Return (x, y) of the center of cell containing provided text 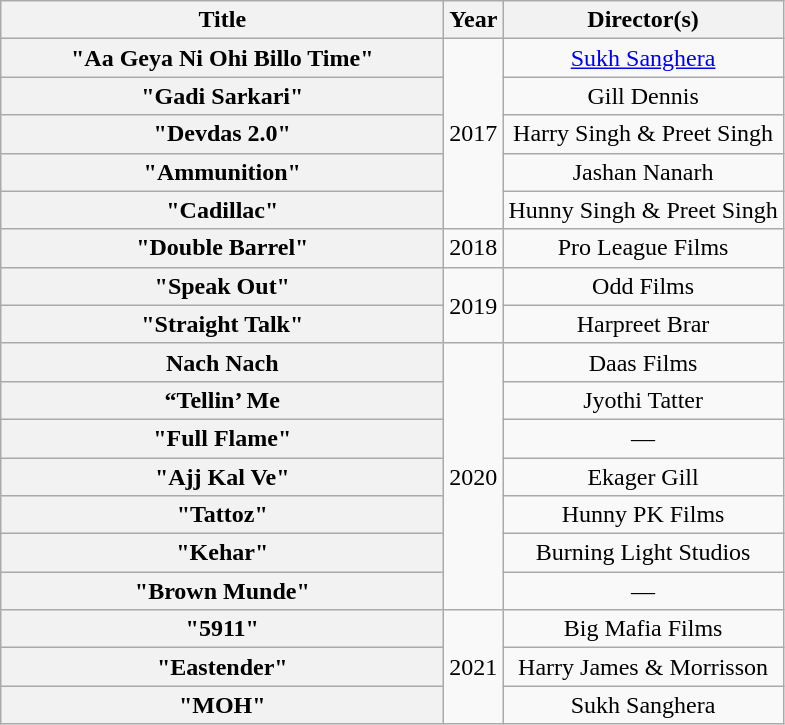
Harry James & Morrisson (643, 667)
"Aa Geya Ni Ohi Billo Time" (222, 58)
Daas Films (643, 362)
2017 (474, 134)
"Speak Out" (222, 286)
Nach Nach (222, 362)
Jashan Nanarh (643, 172)
“Tellin’ Me (222, 400)
Harpreet Brar (643, 324)
Harry Singh & Preet Singh (643, 134)
Director(s) (643, 20)
Hunny PK Films (643, 515)
2021 (474, 667)
Title (222, 20)
Gill Dennis (643, 96)
"5911" (222, 629)
Burning Light Studios (643, 553)
"Devdas 2.0" (222, 134)
"Tattoz" (222, 515)
"Kehar" (222, 553)
Hunny Singh & Preet Singh (643, 210)
"MOH" (222, 705)
Pro League Films (643, 248)
"Full Flame" (222, 438)
2018 (474, 248)
Jyothi Tatter (643, 400)
2019 (474, 305)
Ekager Gill (643, 477)
Odd Films (643, 286)
Year (474, 20)
"Eastender" (222, 667)
"Cadillac" (222, 210)
"Ammunition" (222, 172)
Big Mafia Films (643, 629)
"Straight Talk" (222, 324)
2020 (474, 476)
"Ajj Kal Ve" (222, 477)
"Brown Munde" (222, 591)
"Gadi Sarkari" (222, 96)
"Double Barrel" (222, 248)
